For the text-containing cell, return its midpoint in [X, Y] coordinate format. 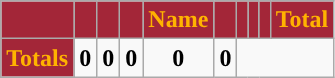
Name [178, 20]
Total [302, 20]
Totals [38, 58]
